Pinpoint the cell where the given text exists, returning its (x, y) midpoint coordinate. 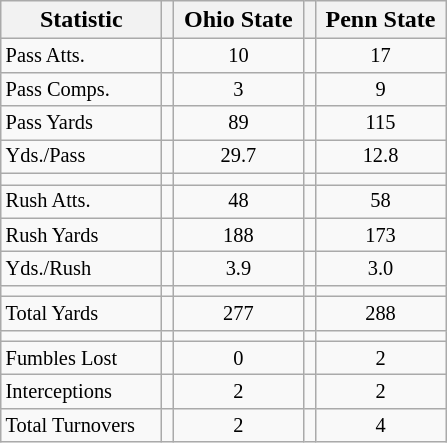
3.0 (380, 269)
0 (238, 358)
48 (238, 201)
Interceptions (82, 392)
115 (380, 123)
Ohio State (238, 20)
Rush Atts. (82, 201)
89 (238, 123)
12.8 (380, 157)
Penn State (380, 20)
Fumbles Lost (82, 358)
Yds./Rush (82, 269)
58 (380, 201)
4 (380, 426)
Statistic (82, 20)
Rush Yards (82, 235)
3 (238, 89)
Pass Comps. (82, 89)
9 (380, 89)
173 (380, 235)
277 (238, 314)
17 (380, 56)
3.9 (238, 269)
Yds./Pass (82, 157)
Pass Yards (82, 123)
10 (238, 56)
Total Turnovers (82, 426)
188 (238, 235)
288 (380, 314)
29.7 (238, 157)
Pass Atts. (82, 56)
Total Yards (82, 314)
